Capture the cell that displays the provided text and extract its [x, y] central coordinate. 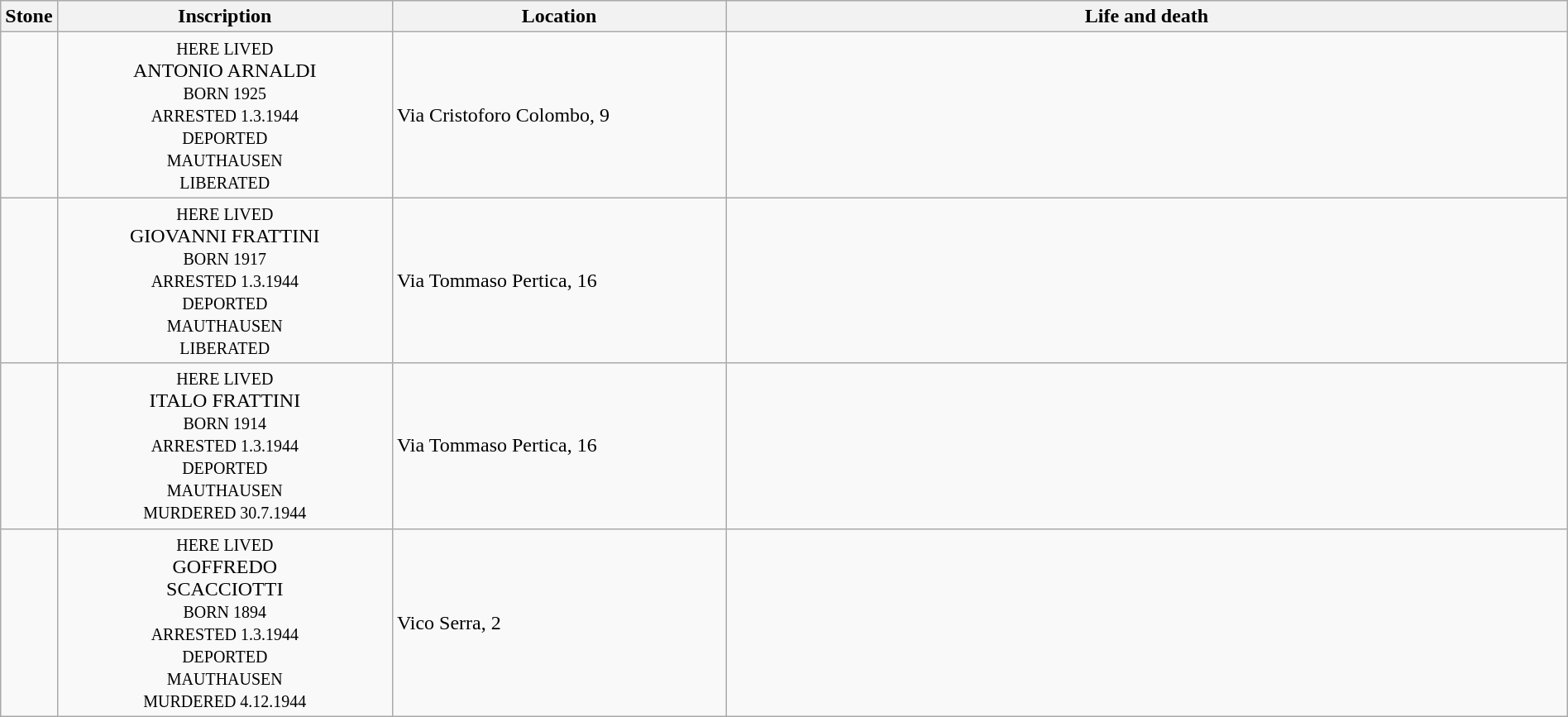
Inscription [225, 17]
HERE LIVEDGIOVANNI FRATTINIBORN 1917ARRESTED 1.3.1944DEPORTEDMAUTHAUSENLIBERATED [225, 280]
HERE LIVEDGOFFREDOSCACCIOTTIBORN 1894ARRESTED 1.3.1944DEPORTEDMAUTHAUSENMURDERED 4.12.1944 [225, 622]
Location [559, 17]
HERE LIVEDANTONIO ARNALDIBORN 1925ARRESTED 1.3.1944DEPORTEDMAUTHAUSENLIBERATED [225, 115]
Vico Serra, 2 [559, 622]
Stone [29, 17]
HERE LIVEDITALO FRATTINIBORN 1914ARRESTED 1.3.1944DEPORTEDMAUTHAUSENMURDERED 30.7.1944 [225, 446]
Life and death [1147, 17]
Via Cristoforo Colombo, 9 [559, 115]
